Find where the given text appears and provide that cell's center as [x, y] coordinate. 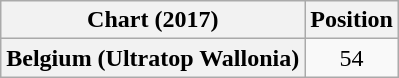
Chart (2017) [153, 20]
54 [352, 58]
Belgium (Ultratop Wallonia) [153, 58]
Position [352, 20]
